Return the [X, Y] coordinate for the center point of the cell that contains the specified text.  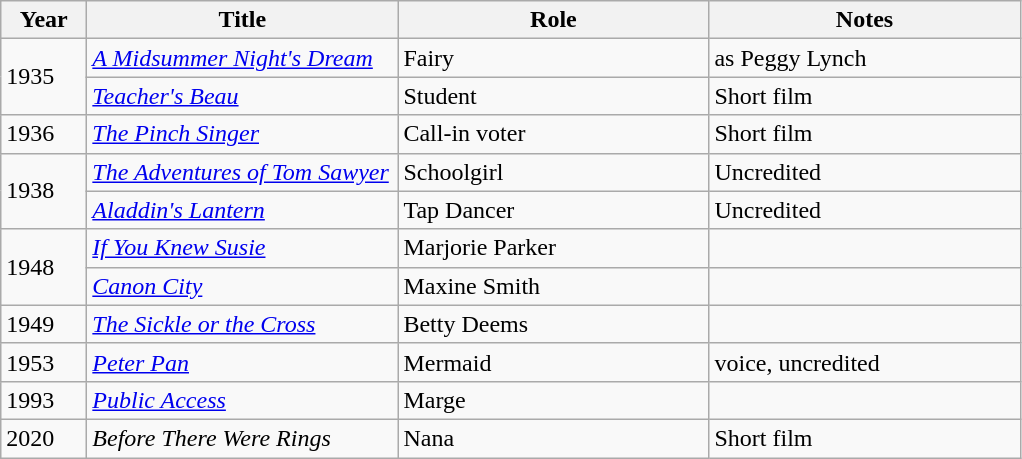
1938 [44, 191]
If You Knew Susie [242, 248]
Canon City [242, 286]
voice, uncredited [864, 362]
Before There Were Rings [242, 438]
Student [554, 96]
Year [44, 20]
2020 [44, 438]
Teacher's Beau [242, 96]
Tap Dancer [554, 210]
as Peggy Lynch [864, 58]
The Adventures of Tom Sawyer [242, 172]
Marge [554, 400]
Notes [864, 20]
1993 [44, 400]
The Sickle or the Cross [242, 324]
Aladdin's Lantern [242, 210]
1949 [44, 324]
Marjorie Parker [554, 248]
Public Access [242, 400]
Nana [554, 438]
Mermaid [554, 362]
A Midsummer Night's Dream [242, 58]
Peter Pan [242, 362]
Schoolgirl [554, 172]
Maxine Smith [554, 286]
Role [554, 20]
1935 [44, 77]
Betty Deems [554, 324]
1936 [44, 134]
1953 [44, 362]
Title [242, 20]
1948 [44, 267]
The Pinch Singer [242, 134]
Fairy [554, 58]
Call-in voter [554, 134]
